Determine the (x, y) coordinate at the center of the cell enclosing the given text.  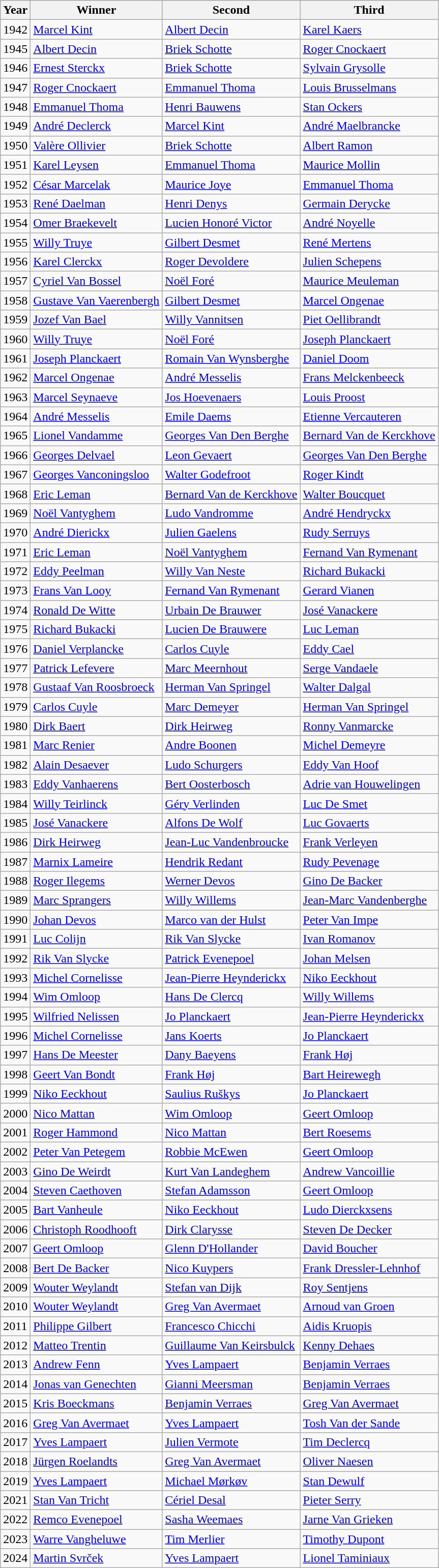
1974 (15, 610)
Omer Braekevelt (97, 223)
1949 (15, 126)
Eddy Peelman (97, 571)
2016 (15, 1423)
Lucien Honoré Victor (231, 223)
1948 (15, 107)
1963 (15, 397)
1965 (15, 436)
2000 (15, 1113)
1954 (15, 223)
Year (15, 10)
1982 (15, 765)
Marc Demeyer (231, 707)
Andre Boonen (231, 745)
Luc Leman (369, 629)
Arnoud van Groen (369, 1307)
Marc Meernhout (231, 668)
Gino De Backer (369, 881)
1998 (15, 1074)
René Mertens (369, 243)
2015 (15, 1403)
1984 (15, 803)
1967 (15, 474)
Julien Gaelens (231, 532)
Willy Vannitsen (231, 320)
Luc Colijn (97, 939)
Frank Dressler-Lehnhof (369, 1268)
2005 (15, 1210)
1989 (15, 900)
Martin Svrček (97, 1558)
2008 (15, 1268)
1959 (15, 320)
Eddy Van Hoof (369, 765)
Alfons De Wolf (231, 823)
2024 (15, 1558)
Nico Kuypers (231, 1268)
1969 (15, 513)
Roger Ilegems (97, 881)
Stan Dewulf (369, 1481)
Jürgen Roelandts (97, 1461)
Albert Ramon (369, 145)
2011 (15, 1326)
Steven De Decker (369, 1229)
2009 (15, 1287)
Rudy Serruys (369, 532)
André Declerck (97, 126)
Jans Koerts (231, 1036)
Alain Desaever (97, 765)
Marcel Seynaeve (97, 397)
2021 (15, 1500)
Michel Demeyre (369, 745)
1953 (15, 203)
Guillaume Van Keirsbulck (231, 1345)
1976 (15, 649)
Dirk Clarysse (231, 1229)
1947 (15, 87)
1991 (15, 939)
Andrew Fenn (97, 1365)
1945 (15, 49)
1990 (15, 920)
2012 (15, 1345)
Luc Govaerts (369, 823)
1996 (15, 1036)
Wilfried Nelissen (97, 1016)
Roy Sentjens (369, 1287)
Jarne Van Grieken (369, 1520)
2002 (15, 1152)
1962 (15, 378)
1955 (15, 243)
1968 (15, 494)
Jonas van Genechten (97, 1384)
Andrew Vancoillie (369, 1171)
Stan Van Tricht (97, 1500)
André Hendryckx (369, 513)
Robbie McEwen (231, 1152)
Daniel Doom (369, 358)
1975 (15, 629)
Sasha Weemaes (231, 1520)
1983 (15, 784)
Gustave Van Vaerenbergh (97, 300)
Karel Leysen (97, 165)
Pieter Serry (369, 1500)
César Marcelak (97, 184)
Gino De Weirdt (97, 1171)
1942 (15, 29)
Germain Derycke (369, 203)
Karel Kaers (369, 29)
Marc Sprangers (97, 900)
Frans Melckenbeeck (369, 378)
Marnix Lameire (97, 862)
2019 (15, 1481)
Julien Vermote (231, 1442)
Walter Dalgal (369, 687)
Marc Renier (97, 745)
2003 (15, 1171)
1961 (15, 358)
2004 (15, 1191)
Louis Proost (369, 397)
Louis Brusselmans (369, 87)
Leon Gevaert (231, 455)
Marco van der Hulst (231, 920)
Dirk Baert (97, 726)
Georges Delvael (97, 455)
1957 (15, 281)
André Noyelle (369, 223)
Ivan Romanov (369, 939)
Stefan van Dijk (231, 1287)
1950 (15, 145)
1958 (15, 300)
Kenny Dehaes (369, 1345)
Saulius Ruškys (231, 1094)
Ludo Vandromme (231, 513)
2018 (15, 1461)
1978 (15, 687)
1988 (15, 881)
Cériel Desal (231, 1500)
Cyriel Van Bossel (97, 281)
2023 (15, 1539)
Maurice Joye (231, 184)
Christoph Roodhooft (97, 1229)
Tim Merlier (231, 1539)
1970 (15, 532)
Timothy Dupont (369, 1539)
Kurt Van Landeghem (231, 1171)
Valère Ollivier (97, 145)
Daniel Verplancke (97, 649)
Dany Baeyens (231, 1055)
2017 (15, 1442)
Philippe Gilbert (97, 1326)
Steven Caethoven (97, 1191)
Ludo Dierckxsens (369, 1210)
1979 (15, 707)
Geert Van Bondt (97, 1074)
Ronny Vanmarcke (369, 726)
Maurice Mollin (369, 165)
Aidis Kruopis (369, 1326)
Roger Devoldere (231, 262)
Maurice Meuleman (369, 281)
Remco Evenepoel (97, 1520)
Hans De Clercq (231, 997)
Jos Hoevenaers (231, 397)
Warre Vangheluwe (97, 1539)
1981 (15, 745)
Lucien De Brauwere (231, 629)
Luc De Smet (369, 803)
André Dierickx (97, 532)
Johan Melsen (369, 958)
Second (231, 10)
Tosh Van der Sande (369, 1423)
Rudy Pevenage (369, 862)
Frans Van Looy (97, 591)
2006 (15, 1229)
Kris Boeckmans (97, 1403)
Walter Godefroot (231, 474)
1986 (15, 842)
1977 (15, 668)
Ludo Schurgers (231, 765)
Lionel Vandamme (97, 436)
1971 (15, 552)
1966 (15, 455)
Stefan Adamsson (231, 1191)
1995 (15, 1016)
Lionel Taminiaux (369, 1558)
1956 (15, 262)
Frank Verleyen (369, 842)
Ronald De Witte (97, 610)
1946 (15, 68)
1985 (15, 823)
André Maelbrancke (369, 126)
Peter Van Petegem (97, 1152)
Michael Mørkøv (231, 1481)
Gianni Meersman (231, 1384)
1964 (15, 416)
Bert Roesems (369, 1132)
Gerard Vianen (369, 591)
Francesco Chicchi (231, 1326)
Johan Devos (97, 920)
Hans De Meester (97, 1055)
Peter Van Impe (369, 920)
Roger Hammond (97, 1132)
1973 (15, 591)
Walter Boucquet (369, 494)
1980 (15, 726)
Julien Schepens (369, 262)
2022 (15, 1520)
1972 (15, 571)
Hendrik Redant (231, 862)
1999 (15, 1094)
2013 (15, 1365)
Sylvain Grysolle (369, 68)
Willy Teirlinck (97, 803)
1993 (15, 978)
2001 (15, 1132)
1987 (15, 862)
Ernest Sterckx (97, 68)
2010 (15, 1307)
2007 (15, 1249)
Bart Heirewegh (369, 1074)
Roger Kindt (369, 474)
Romain Van Wynsberghe (231, 358)
Bert Oosterbosch (231, 784)
David Boucher (369, 1249)
Bert De Backer (97, 1268)
1960 (15, 339)
Adrie van Houwelingen (369, 784)
Tim Declercq (369, 1442)
Third (369, 10)
Bart Vanheule (97, 1210)
1992 (15, 958)
Oliver Naesen (369, 1461)
1994 (15, 997)
Eddy Cael (369, 649)
Eddy Vanhaerens (97, 784)
Patrick Lefevere (97, 668)
Urbain De Brauwer (231, 610)
Jozef Van Bael (97, 320)
1997 (15, 1055)
Piet Oellibrandt (369, 320)
Henri Bauwens (231, 107)
Willy Van Neste (231, 571)
Matteo Trentin (97, 1345)
Georges Vanconingsloo (97, 474)
Jean-Marc Vandenberghe (369, 900)
Winner (97, 10)
2014 (15, 1384)
Henri Denys (231, 203)
Serge Vandaele (369, 668)
Géry Verlinden (231, 803)
René Daelman (97, 203)
1951 (15, 165)
Gustaaf Van Roosbroeck (97, 687)
Glenn D'Hollander (231, 1249)
Karel Clerckx (97, 262)
Stan Ockers (369, 107)
1952 (15, 184)
Jean-Luc Vandenbroucke (231, 842)
Emile Daems (231, 416)
Patrick Evenepoel (231, 958)
Werner Devos (231, 881)
Etienne Vercauteren (369, 416)
